Output the (X, Y) coordinate of the center of the cell containing the given text.  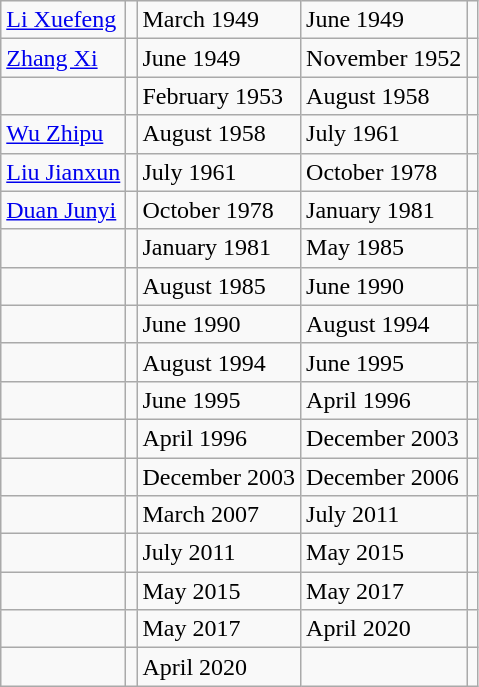
February 1953 (219, 96)
Liu Jianxun (64, 172)
May 1985 (384, 248)
Zhang Xi (64, 58)
Li Xuefeng (64, 20)
Wu Zhipu (64, 134)
December 2006 (384, 477)
August 1985 (219, 286)
November 1952 (384, 58)
March 1949 (219, 20)
Duan Junyi (64, 210)
March 2007 (219, 515)
